Pinpoint the cell where the given text exists, returning its (X, Y) midpoint coordinate. 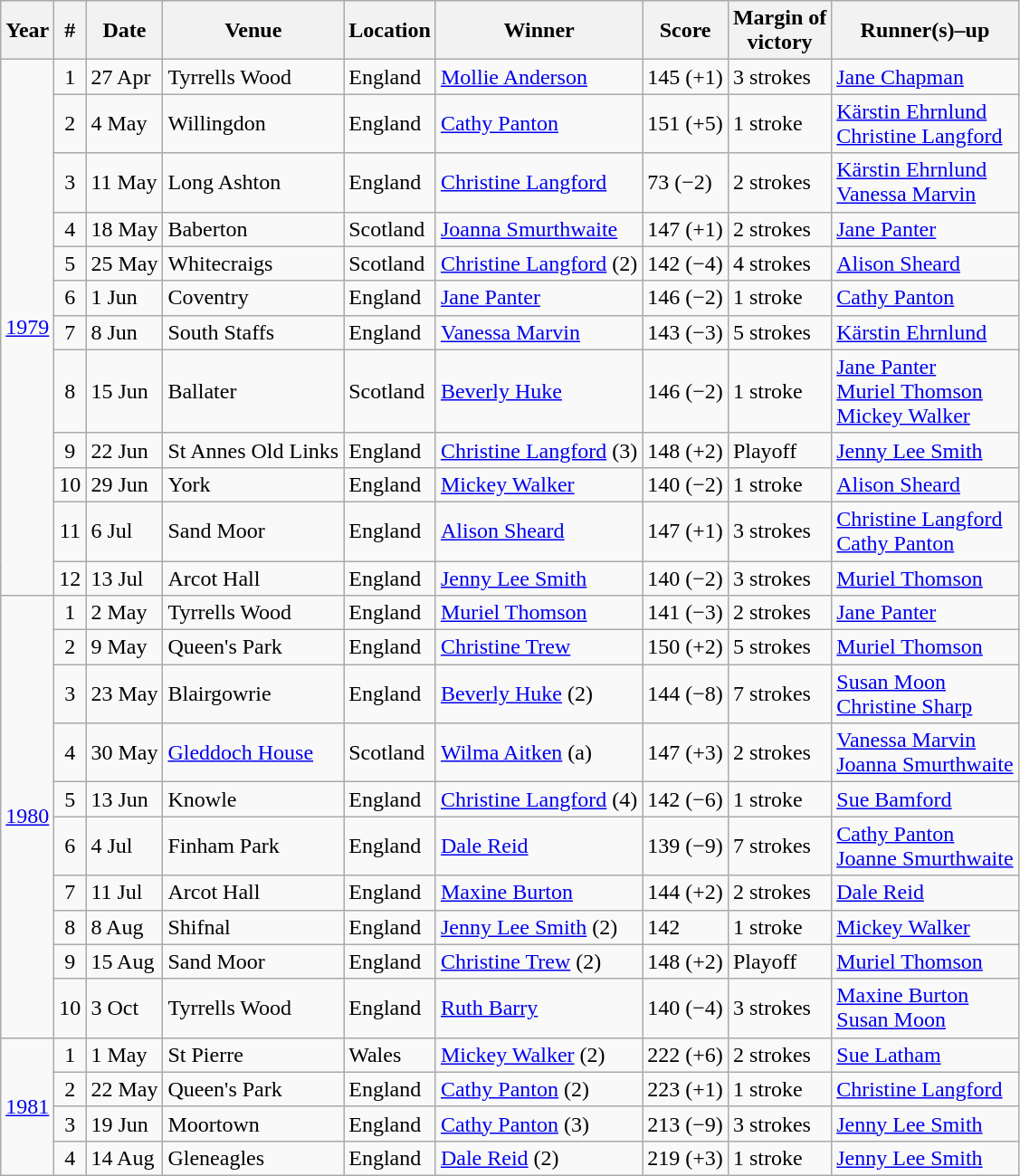
Christine Langford (4) (539, 799)
Cathy Panton (2) (539, 1089)
Score (686, 31)
Baberton (253, 229)
140 (−4) (686, 1009)
Beverly Huke (539, 391)
143 (−3) (686, 332)
25 May (125, 263)
Christine Langford (2) (539, 263)
4 Jul (125, 846)
142 (686, 927)
Margin ofvictory (779, 31)
8 Aug (125, 927)
1979 (27, 328)
Wilma Aitken (a) (539, 753)
Venue (253, 31)
142 (−6) (686, 799)
13 Jul (125, 578)
# (71, 31)
1 May (125, 1055)
9 May (125, 647)
14 Aug (125, 1158)
6 Jul (125, 531)
Moortown (253, 1123)
Kärstin Ehrnlund (925, 332)
144 (+2) (686, 893)
145 (+1) (686, 77)
18 May (125, 229)
22 Jun (125, 450)
11 Jul (125, 893)
Christine Trew (539, 647)
St Pierre (253, 1055)
4 May (125, 123)
11 (71, 531)
11 May (125, 183)
Long Ashton (253, 183)
Ballater (253, 391)
Kärstin Ehrnlund Vanessa Marvin (925, 183)
Runner(s)–up (925, 31)
Jenny Lee Smith (2) (539, 927)
Cathy Panton Joanne Smurthwaite (925, 846)
73 (−2) (686, 183)
Year (27, 31)
Sue Bamford (925, 799)
2 May (125, 613)
York (253, 484)
147 (+3) (686, 753)
Mollie Anderson (539, 77)
23 May (125, 693)
Mickey Walker (2) (539, 1055)
Joanna Smurthwaite (539, 229)
Knowle (253, 799)
27 Apr (125, 77)
Christine Langford Cathy Panton (925, 531)
Whitecraigs (253, 263)
Maxine Burton Susan Moon (925, 1009)
8 Jun (125, 332)
1980 (27, 817)
Coventry (253, 298)
22 May (125, 1089)
29 Jun (125, 484)
150 (+2) (686, 647)
219 (+3) (686, 1158)
12 (71, 578)
1981 (27, 1106)
Kärstin Ehrnlund Christine Langford (925, 123)
Gleddoch House (253, 753)
Sue Latham (925, 1055)
Vanessa Marvin (539, 332)
Dale Reid (2) (539, 1158)
St Annes Old Links (253, 450)
South Staffs (253, 332)
142 (−4) (686, 263)
15 Aug (125, 961)
Cathy Panton (3) (539, 1123)
222 (+6) (686, 1055)
Ruth Barry (539, 1009)
Finham Park (253, 846)
Christine Langford (3) (539, 450)
Vanessa Marvin Joanna Smurthwaite (925, 753)
Blairgowrie (253, 693)
Jane Panter Muriel Thomson Mickey Walker (925, 391)
Wales (390, 1055)
3 Oct (125, 1009)
Maxine Burton (539, 893)
Winner (539, 31)
15 Jun (125, 391)
Shifnal (253, 927)
Date (125, 31)
141 (−3) (686, 613)
Susan Moon Christine Sharp (925, 693)
Gleneagles (253, 1158)
223 (+1) (686, 1089)
Jane Chapman (925, 77)
139 (−9) (686, 846)
4 strokes (779, 263)
1 Jun (125, 298)
Willingdon (253, 123)
13 Jun (125, 799)
Location (390, 31)
Beverly Huke (2) (539, 693)
144 (−8) (686, 693)
151 (+5) (686, 123)
30 May (125, 753)
19 Jun (125, 1123)
Christine Trew (2) (539, 961)
213 (−9) (686, 1123)
